Search for the cell housing the specified text and yield its [X, Y] center coordinate. 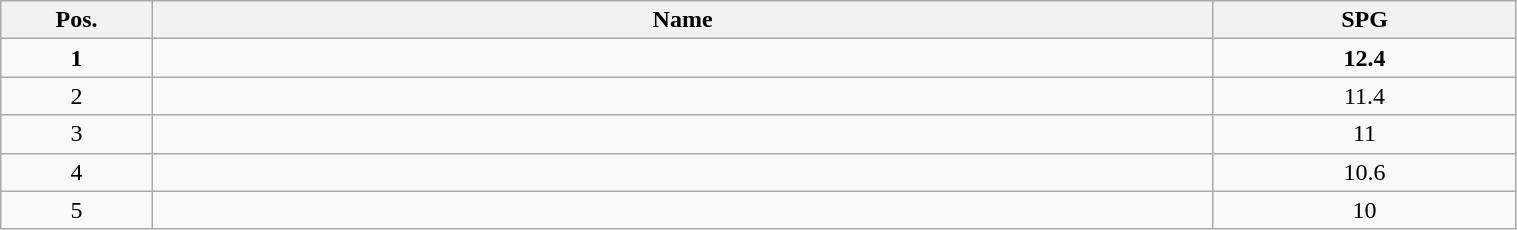
2 [77, 96]
10.6 [1364, 172]
4 [77, 172]
3 [77, 134]
SPG [1364, 20]
10 [1364, 210]
11.4 [1364, 96]
Pos. [77, 20]
Name [682, 20]
12.4 [1364, 58]
11 [1364, 134]
5 [77, 210]
1 [77, 58]
